Identify which cell holds the provided text, then report its [X, Y] central coordinate. 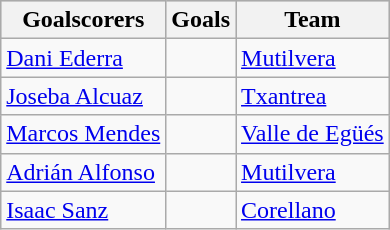
Goals [201, 20]
Marcos Mendes [84, 134]
Adrián Alfonso [84, 172]
Goalscorers [84, 20]
Dani Ederra [84, 58]
Valle de Egüés [313, 134]
Txantrea [313, 96]
Isaac Sanz [84, 210]
Corellano [313, 210]
Team [313, 20]
Joseba Alcuaz [84, 96]
